Return (x, y) of the center of cell containing provided text 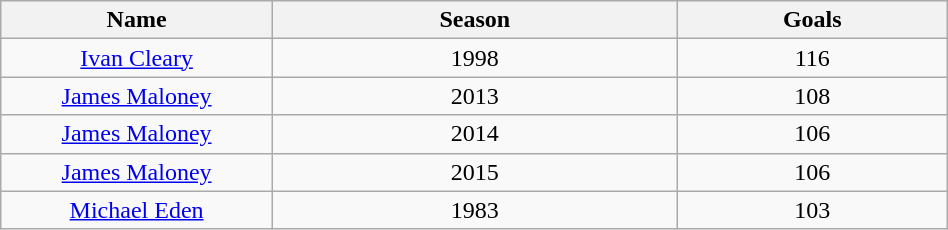
2014 (474, 134)
2013 (474, 96)
103 (812, 210)
Season (474, 20)
Name (137, 20)
108 (812, 96)
116 (812, 58)
1983 (474, 210)
Ivan Cleary (137, 58)
1998 (474, 58)
Goals (812, 20)
Michael Eden (137, 210)
2015 (474, 172)
